Capture the cell that displays the provided text and extract its (x, y) central coordinate. 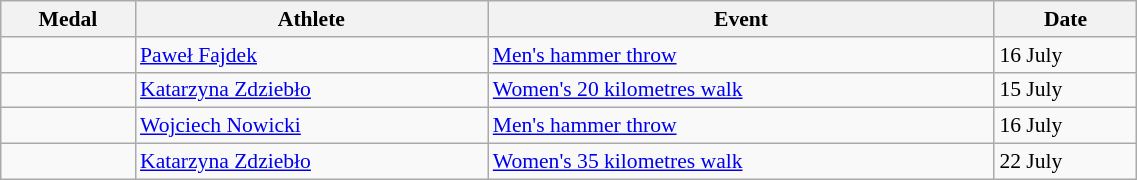
Women's 20 kilometres walk (742, 90)
Medal (68, 19)
15 July (1066, 90)
Women's 35 kilometres walk (742, 162)
Date (1066, 19)
22 July (1066, 162)
Event (742, 19)
Wojciech Nowicki (312, 126)
Athlete (312, 19)
Paweł Fajdek (312, 55)
